Output the [x, y] coordinate of the center of the cell containing the given text.  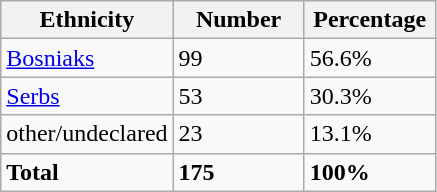
53 [238, 96]
13.1% [370, 134]
Serbs [87, 96]
23 [238, 134]
Total [87, 172]
Number [238, 20]
Bosniaks [87, 58]
56.6% [370, 58]
Percentage [370, 20]
Ethnicity [87, 20]
100% [370, 172]
175 [238, 172]
99 [238, 58]
other/undeclared [87, 134]
30.3% [370, 96]
